Output the (X, Y) coordinate of the center of the cell containing the given text.  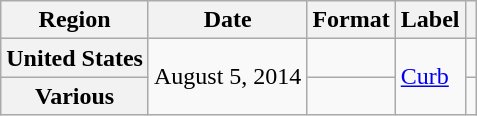
United States (75, 58)
Format (351, 20)
Curb (430, 77)
Region (75, 20)
Date (227, 20)
August 5, 2014 (227, 77)
Various (75, 96)
Label (430, 20)
